Find where the given text appears and provide that cell's center as [X, Y] coordinate. 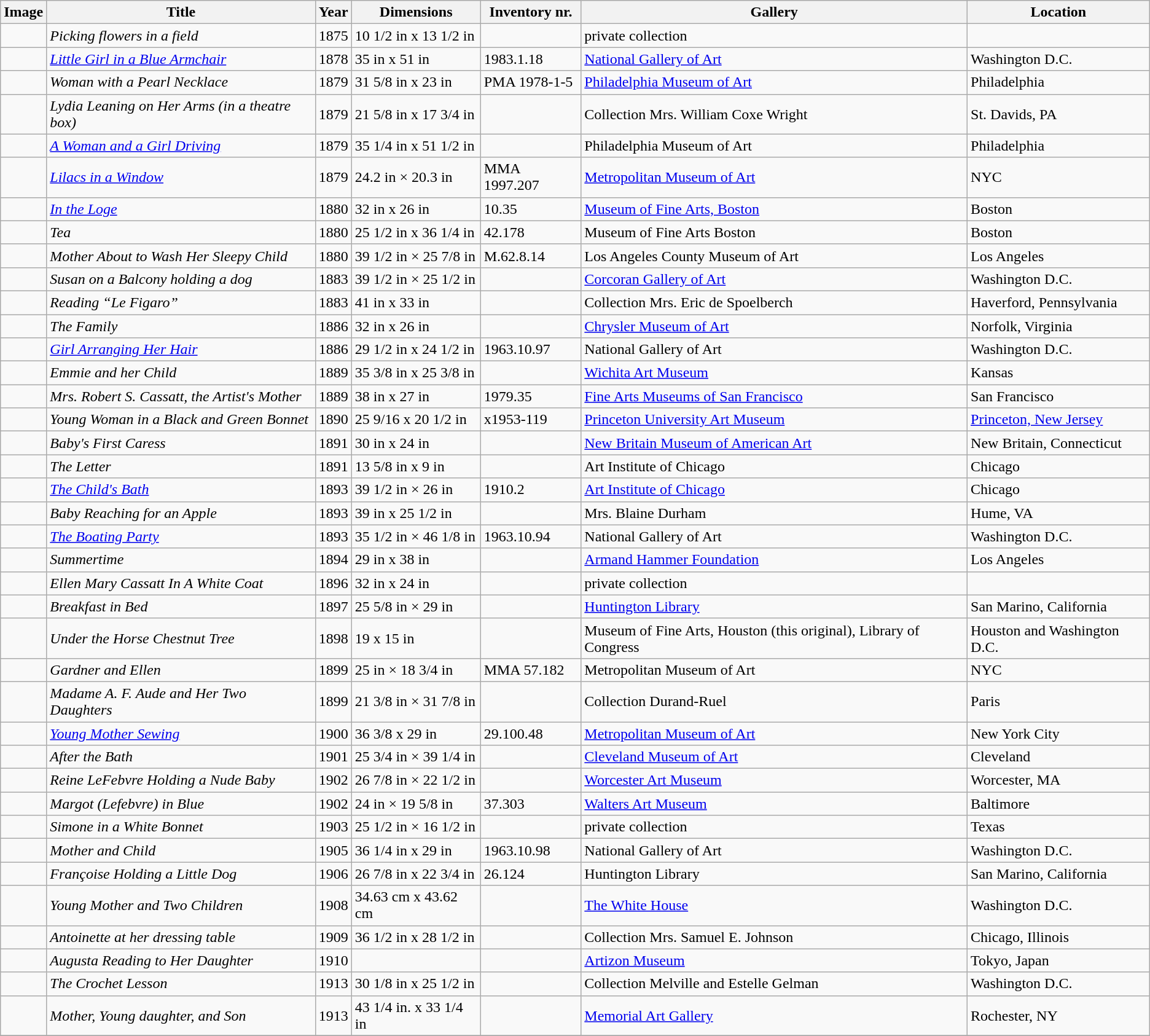
In the Loge [181, 209]
1900 [333, 733]
30 1/8 in x 25 1/2 in [416, 984]
New York City [1059, 733]
1963.10.98 [531, 850]
Fine Arts Museums of San Francisco [774, 396]
Little Girl in a Blue Armchair [181, 59]
Lilacs in a Window [181, 177]
25 3/4 in × 39 1/4 in [416, 757]
34.63 cm x 43.62 cm [416, 906]
25 1/2 in × 16 1/2 in [416, 827]
Museum of Fine Arts, Boston [774, 209]
38 in x 27 in [416, 396]
19 x 15 in [416, 638]
1896 [333, 583]
Princeton University Art Museum [774, 420]
Princeton, New Jersey [1059, 420]
Paris [1059, 702]
Woman with a Pearl Necklace [181, 82]
29 in x 38 in [416, 560]
1903 [333, 827]
Norfolk, Virginia [1059, 326]
San Francisco [1059, 396]
Collection Mrs. William Coxe Wright [774, 114]
1908 [333, 906]
Young Woman in a Black and Green Bonnet [181, 420]
Collection Mrs. Eric de Spoelberch [774, 302]
Tea [181, 232]
35 3/8 in x 25 3/8 in [416, 373]
The White House [774, 906]
39 1/2 in × 25 1/2 in [416, 279]
Cleveland [1059, 757]
Location [1059, 12]
25 9/16 x 20 1/2 in [416, 420]
29 1/2 in x 24 1/2 in [416, 350]
Rochester, NY [1059, 1015]
1890 [333, 420]
21 5/8 in x 17 3/4 in [416, 114]
Margot (Lefebvre) in Blue [181, 804]
Cleveland Museum of Art [774, 757]
Year [333, 12]
26.124 [531, 874]
The Family [181, 326]
1878 [333, 59]
1875 [333, 36]
30 in x 24 in [416, 443]
Mrs. Robert S. Cassatt, the Artist's Mother [181, 396]
The Crochet Lesson [181, 984]
Mrs. Blaine Durham [774, 513]
x1953-119 [531, 420]
Chrysler Museum of Art [774, 326]
36 3/8 x 29 in [416, 733]
Memorial Art Gallery [774, 1015]
Chicago, Illinois [1059, 937]
Baltimore [1059, 804]
Dimensions [416, 12]
Artizon Museum [774, 960]
24 in × 19 5/8 in [416, 804]
Mother About to Wash Her Sleepy Child [181, 256]
Collection Mrs. Samuel E. Johnson [774, 937]
Young Mother and Two Children [181, 906]
Walters Art Museum [774, 804]
Worcester, MA [1059, 780]
New Britain Museum of American Art [774, 443]
Inventory nr. [531, 12]
41 in x 33 in [416, 302]
Museum of Fine Arts, Houston (this original), Library of Congress [774, 638]
Reading “Le Figaro” [181, 302]
The Child's Bath [181, 490]
Los Angeles County Museum of Art [774, 256]
35 1/4 in x 51 1/2 in [416, 146]
25 in × 18 3/4 in [416, 670]
43 1/4 in. x 33 1/4 in [416, 1015]
1898 [333, 638]
Mother and Child [181, 850]
31 5/8 in x 23 in [416, 82]
21 3/8 in × 31 7/8 in [416, 702]
Antoinette at her dressing table [181, 937]
36 1/4 in x 29 in [416, 850]
1910 [333, 960]
36 1/2 in x 28 1/2 in [416, 937]
1901 [333, 757]
29.100.48 [531, 733]
10 1/2 in x 13 1/2 in [416, 36]
Baby Reaching for an Apple [181, 513]
32 in x 24 in [416, 583]
Simone in a White Bonnet [181, 827]
37.303 [531, 804]
42.178 [531, 232]
Under the Horse Chestnut Tree [181, 638]
39 1/2 in × 26 in [416, 490]
Summertime [181, 560]
Corcoran Gallery of Art [774, 279]
Emmie and her Child [181, 373]
Texas [1059, 827]
PMA 1978-1-5 [531, 82]
Baby's First Caress [181, 443]
10.35 [531, 209]
1910.2 [531, 490]
Susan on a Balcony holding a dog [181, 279]
39 1/2 in × 25 7/8 in [416, 256]
Young Mother Sewing [181, 733]
After the Bath [181, 757]
1983.1.18 [531, 59]
Hume, VA [1059, 513]
Breakfast in Bed [181, 606]
Madame A. F. Aude and Her Two Daughters [181, 702]
13 5/8 in x 9 in [416, 466]
New Britain, Connecticut [1059, 443]
26 7/8 in × 22 1/2 in [416, 780]
Ellen Mary Cassatt In A White Coat [181, 583]
Title [181, 12]
Girl Arranging Her Hair [181, 350]
Lydia Leaning on Her Arms (in a theatre box) [181, 114]
Collection Durand-Ruel [774, 702]
Gallery [774, 12]
Worcester Art Museum [774, 780]
Augusta Reading to Her Daughter [181, 960]
Mother, Young daughter, and Son [181, 1015]
The Letter [181, 466]
25 1/2 in x 36 1/4 in [416, 232]
Kansas [1059, 373]
Wichita Art Museum [774, 373]
39 in x 25 1/2 in [416, 513]
St. Davids, PA [1059, 114]
Reine LeFebvre Holding a Nude Baby [181, 780]
1897 [333, 606]
A Woman and a Girl Driving [181, 146]
Museum of Fine Arts Boston [774, 232]
Haverford, Pennsylvania [1059, 302]
MMA 1997.207 [531, 177]
Tokyo, Japan [1059, 960]
1894 [333, 560]
Gardner and Ellen [181, 670]
The Boating Party [181, 536]
1905 [333, 850]
M.62.8.14 [531, 256]
MMA 57.182 [531, 670]
35 in x 51 in [416, 59]
Image [23, 12]
1963.10.94 [531, 536]
1963.10.97 [531, 350]
24.2 in × 20.3 in [416, 177]
Françoise Holding a Little Dog [181, 874]
Houston and Washington D.C. [1059, 638]
26 7/8 in x 22 3/4 in [416, 874]
25 5/8 in × 29 in [416, 606]
1979.35 [531, 396]
Collection Melville and Estelle Gelman [774, 984]
Armand Hammer Foundation [774, 560]
Picking flowers in a field [181, 36]
35 1/2 in × 46 1/8 in [416, 536]
1909 [333, 937]
1906 [333, 874]
